Identify which cell holds the provided text, then report its (x, y) central coordinate. 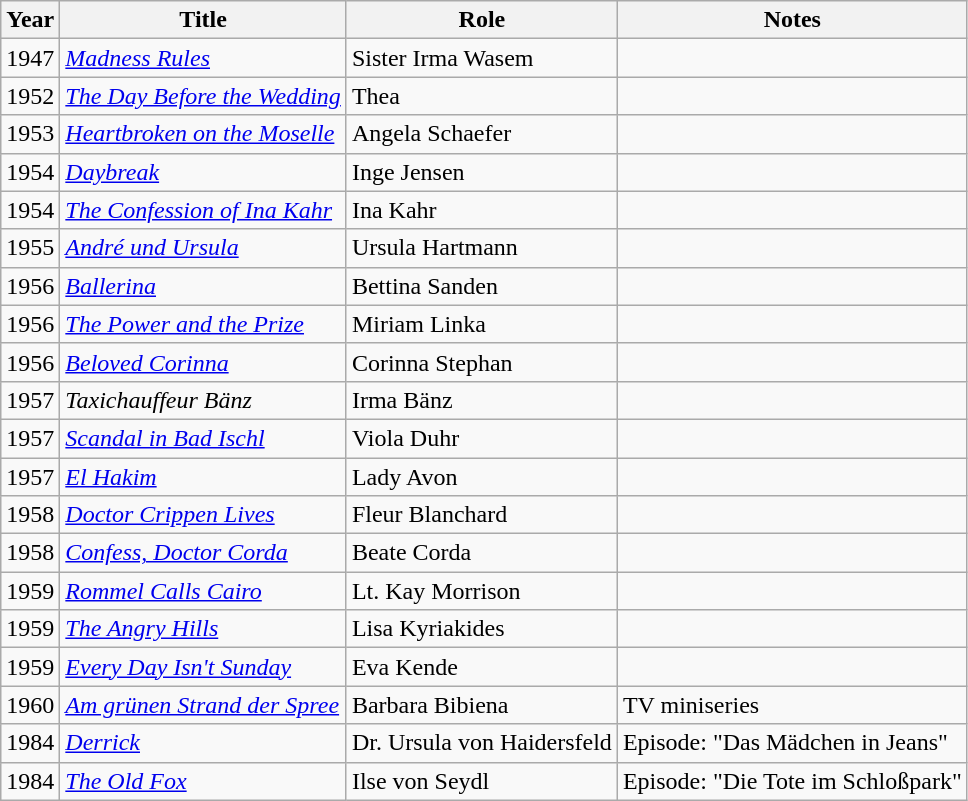
Role (482, 20)
TV miniseries (792, 705)
The Confession of Ina Kahr (204, 210)
Lady Avon (482, 477)
Scandal in Bad Ischl (204, 438)
Dr. Ursula von Haidersfeld (482, 743)
Lt. Kay Morrison (482, 591)
Eva Kende (482, 667)
The Angry Hills (204, 629)
Irma Bänz (482, 400)
Title (204, 20)
Year (30, 20)
Miriam Linka (482, 324)
André und Ursula (204, 248)
Thea (482, 96)
Ilse von Seydl (482, 781)
The Day Before the Wedding (204, 96)
Ina Kahr (482, 210)
Doctor Crippen Lives (204, 515)
The Old Fox (204, 781)
Fleur Blanchard (482, 515)
Am grünen Strand der Spree (204, 705)
Lisa Kyriakides (482, 629)
Inge Jensen (482, 172)
Viola Duhr (482, 438)
1947 (30, 58)
Madness Rules (204, 58)
Rommel Calls Cairo (204, 591)
Daybreak (204, 172)
Notes (792, 20)
El Hakim (204, 477)
Ballerina (204, 286)
1955 (30, 248)
Derrick (204, 743)
1952 (30, 96)
Episode: "Das Mädchen in Jeans" (792, 743)
Angela Schaefer (482, 134)
Heartbroken on the Moselle (204, 134)
Ursula Hartmann (482, 248)
Beate Corda (482, 553)
Bettina Sanden (482, 286)
Beloved Corinna (204, 362)
Corinna Stephan (482, 362)
Episode: "Die Tote im Schloßpark" (792, 781)
1953 (30, 134)
The Power and the Prize (204, 324)
1960 (30, 705)
Taxichauffeur Bänz (204, 400)
Sister Irma Wasem (482, 58)
Confess, Doctor Corda (204, 553)
Every Day Isn't Sunday (204, 667)
Barbara Bibiena (482, 705)
